Detect which cell encompasses the target text, then output its [x, y] center coordinate. 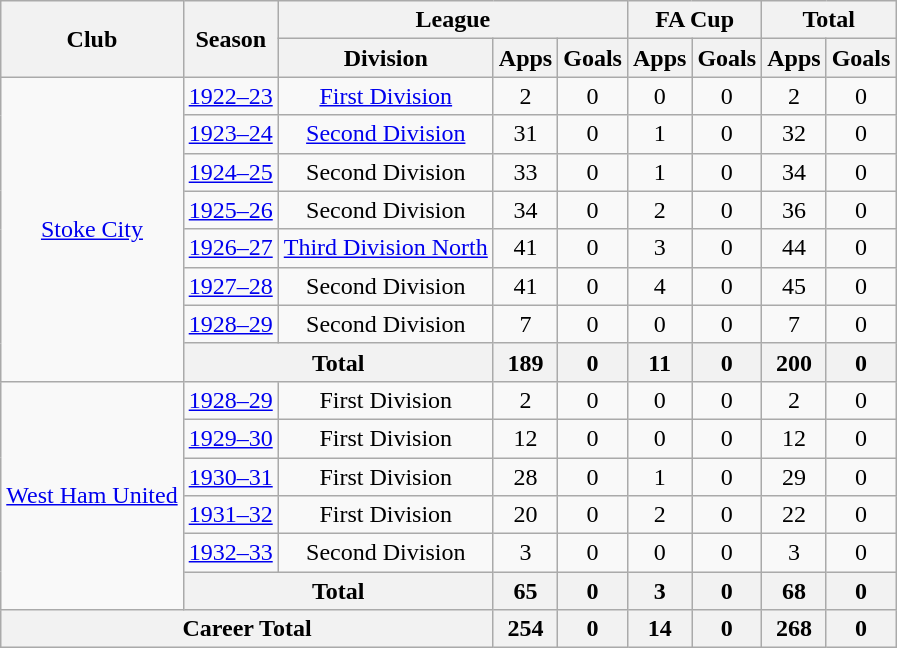
36 [794, 210]
1931–32 [230, 515]
22 [794, 515]
65 [525, 591]
33 [525, 172]
20 [525, 515]
Division [386, 58]
254 [525, 629]
1926–27 [230, 248]
1922–23 [230, 96]
14 [659, 629]
45 [794, 286]
Club [92, 39]
Career Total [248, 629]
1924–25 [230, 172]
1927–28 [230, 286]
1930–31 [230, 477]
268 [794, 629]
1923–24 [230, 134]
44 [794, 248]
West Ham United [92, 495]
29 [794, 477]
Season [230, 39]
1932–33 [230, 553]
28 [525, 477]
68 [794, 591]
32 [794, 134]
FA Cup [694, 20]
1929–30 [230, 438]
11 [659, 362]
31 [525, 134]
189 [525, 362]
League [452, 20]
200 [794, 362]
4 [659, 286]
Stoke City [92, 229]
Third Division North [386, 248]
1925–26 [230, 210]
